Return the (x, y) coordinate for the center point of the cell that contains the specified text.  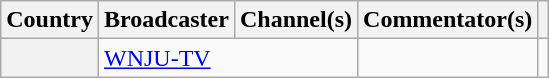
WNJU-TV (228, 58)
Commentator(s) (448, 20)
Channel(s) (296, 20)
Broadcaster (166, 20)
Country (50, 20)
